Search for the cell housing the specified text and yield its (X, Y) center coordinate. 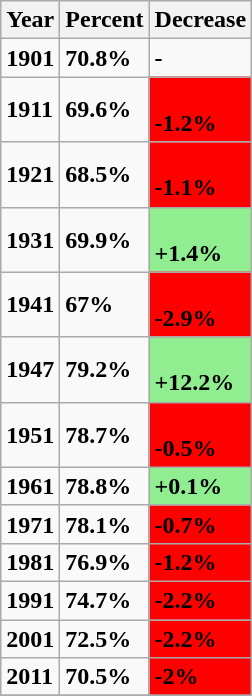
70.5% (104, 677)
1947 (30, 370)
1941 (30, 304)
Percent (104, 20)
72.5% (104, 639)
-2.9% (200, 304)
- (200, 58)
1991 (30, 600)
2011 (30, 677)
1981 (30, 562)
78.8% (104, 486)
+1.4% (200, 240)
+12.2% (200, 370)
67% (104, 304)
1971 (30, 524)
-0.5% (200, 434)
Decrease (200, 20)
69.6% (104, 110)
+0.1% (200, 486)
Year (30, 20)
1921 (30, 174)
1901 (30, 58)
78.1% (104, 524)
1951 (30, 434)
-0.7% (200, 524)
1931 (30, 240)
76.9% (104, 562)
2001 (30, 639)
69.9% (104, 240)
-2% (200, 677)
1961 (30, 486)
74.7% (104, 600)
78.7% (104, 434)
-1.1% (200, 174)
68.5% (104, 174)
70.8% (104, 58)
1911 (30, 110)
79.2% (104, 370)
